Output the (X, Y) coordinate of the center of the cell containing the given text.  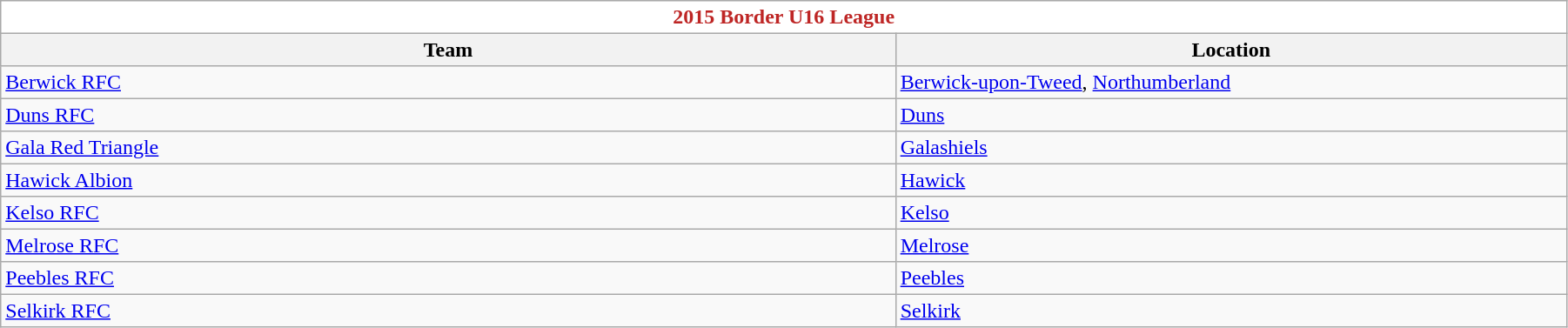
Kelso (1230, 212)
Berwick-upon-Tweed, Northumberland (1230, 82)
Selkirk (1230, 310)
Gala Red Triangle (448, 148)
Selkirk RFC (448, 310)
2015 Border U16 League (784, 17)
Melrose RFC (448, 245)
Hawick Albion (448, 179)
Kelso RFC (448, 212)
Team (448, 49)
Hawick (1230, 179)
Location (1230, 49)
Peebles (1230, 277)
Galashiels (1230, 148)
Melrose (1230, 245)
Berwick RFC (448, 82)
Duns RFC (448, 115)
Peebles RFC (448, 277)
Duns (1230, 115)
